Locate the cell with the specified text and output its (x, y) center coordinate. 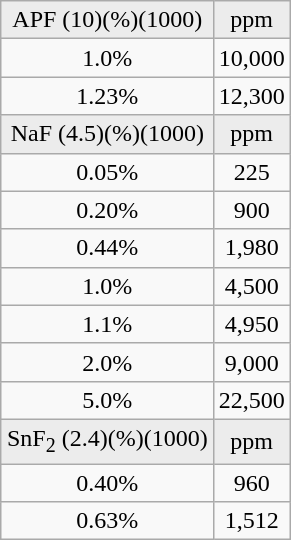
9,000 (252, 362)
225 (252, 172)
0.63% (107, 521)
APF (10)(%)(1000) (107, 20)
0.44% (107, 248)
960 (252, 483)
4,500 (252, 286)
12,300 (252, 96)
10,000 (252, 58)
2.0% (107, 362)
0.40% (107, 483)
1.23% (107, 96)
4,950 (252, 324)
900 (252, 210)
NaF (4.5)(%)(1000) (107, 134)
SnF2 (2.4)(%)(1000) (107, 441)
0.05% (107, 172)
1,980 (252, 248)
1,512 (252, 521)
22,500 (252, 400)
0.20% (107, 210)
5.0% (107, 400)
1.1% (107, 324)
